For the text-containing cell, return its midpoint in [X, Y] coordinate format. 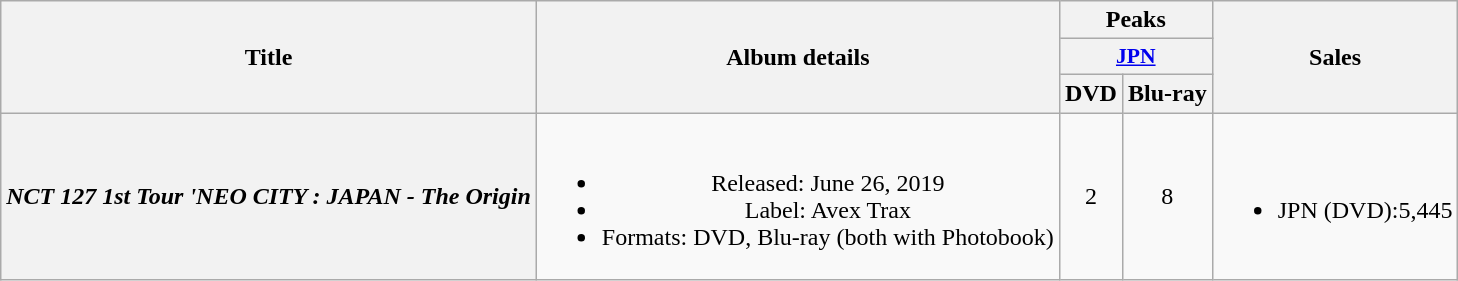
Released: June 26, 2019Label: Avex TraxFormats: DVD, Blu-ray (both with Photobook) [798, 196]
Album details [798, 57]
8 [1167, 196]
2 [1090, 196]
Peaks [1136, 20]
Blu-ray [1167, 93]
DVD [1090, 93]
Title [269, 57]
JPN [1136, 57]
Sales [1335, 57]
JPN (DVD):5,445 [1335, 196]
NCT 127 1st Tour 'NEO CITY : JAPAN - The Origin [269, 196]
